Pinpoint the cell where the given text exists, returning its [X, Y] midpoint coordinate. 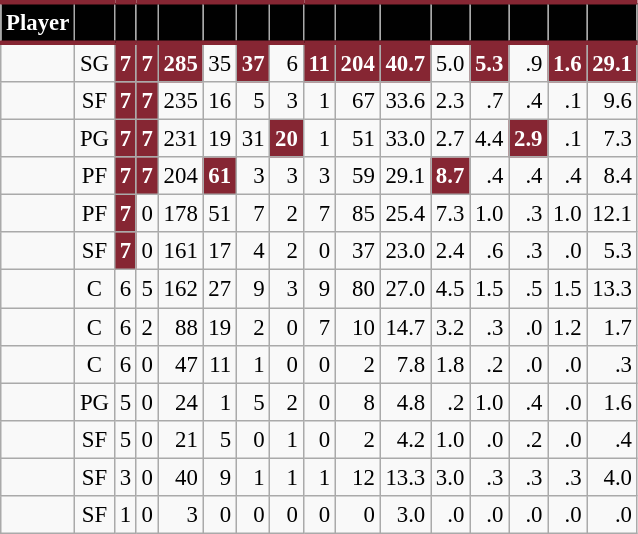
85 [358, 214]
235 [180, 101]
4.5 [450, 289]
31 [252, 139]
2.7 [450, 139]
61 [220, 176]
14.7 [405, 327]
40.7 [405, 62]
25.4 [405, 214]
27.0 [405, 289]
16 [220, 101]
4 [252, 251]
4.0 [612, 477]
35 [220, 62]
12 [358, 477]
5.0 [450, 62]
33.6 [405, 101]
.9 [528, 62]
4.4 [490, 139]
.5 [528, 289]
Player [38, 22]
8.7 [450, 176]
178 [180, 214]
2.4 [450, 251]
1.7 [612, 327]
9.6 [612, 101]
33.0 [405, 139]
59 [358, 176]
23.0 [405, 251]
.6 [490, 251]
40 [180, 477]
21 [180, 439]
67 [358, 101]
27 [220, 289]
24 [180, 402]
4.8 [405, 402]
8 [358, 402]
161 [180, 251]
2.9 [528, 139]
80 [358, 289]
17 [220, 251]
.7 [490, 101]
162 [180, 289]
1.8 [450, 364]
1.2 [568, 327]
231 [180, 139]
7.8 [405, 364]
SG [95, 62]
2.3 [450, 101]
10 [358, 327]
12.1 [612, 214]
88 [180, 327]
4.2 [405, 439]
285 [180, 62]
3.2 [450, 327]
8.4 [612, 176]
20 [286, 139]
47 [180, 364]
